Output the (X, Y) coordinate of the center of the cell containing the given text.  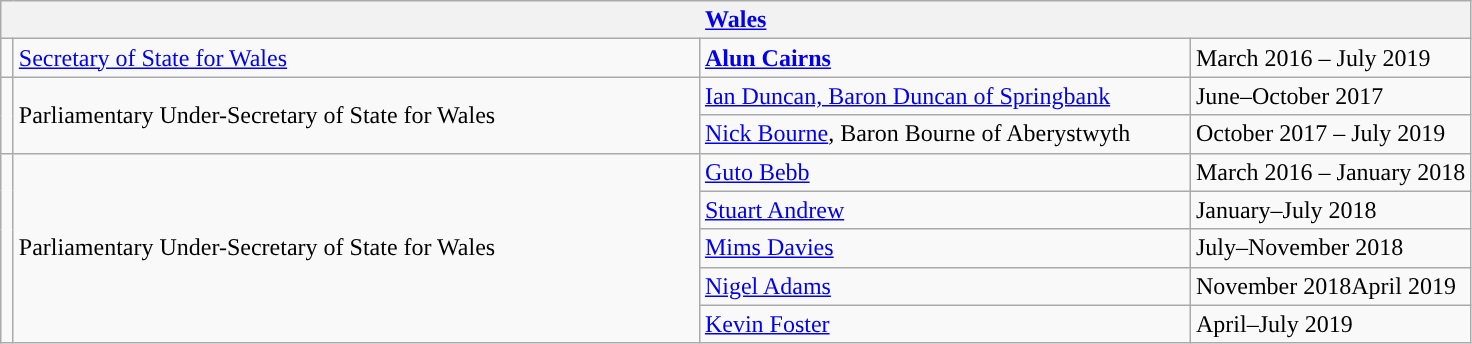
January–July 2018 (1330, 210)
June–October 2017 (1330, 96)
Stuart Andrew (944, 210)
March 2016 – July 2019 (1330, 58)
Wales (736, 20)
Nick Bourne, Baron Bourne of Aberystwyth (944, 134)
March 2016 – January 2018 (1330, 172)
November 2018April 2019 (1330, 286)
Kevin Foster (944, 324)
April–July 2019 (1330, 324)
Mims Davies (944, 248)
Guto Bebb (944, 172)
Alun Cairns (944, 58)
Ian Duncan, Baron Duncan of Springbank (944, 96)
July–November 2018 (1330, 248)
Nigel Adams (944, 286)
Secretary of State for Wales (356, 58)
October 2017 – July 2019 (1330, 134)
